Detect which cell encompasses the target text, then output its (x, y) center coordinate. 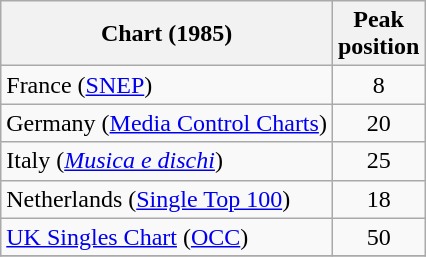
UK Singles Chart (OCC) (167, 237)
Netherlands (Single Top 100) (167, 199)
Chart (1985) (167, 34)
France (SNEP) (167, 85)
Italy (Musica e dischi) (167, 161)
Peakposition (378, 34)
8 (378, 85)
Germany (Media Control Charts) (167, 123)
50 (378, 237)
20 (378, 123)
18 (378, 199)
25 (378, 161)
